Locate the cell with the specified text and output its [X, Y] center coordinate. 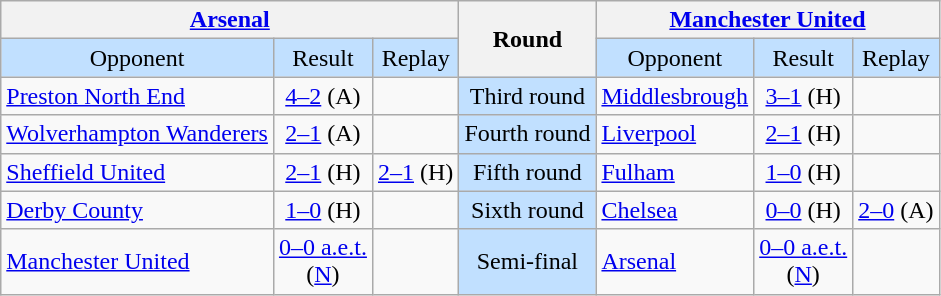
Derby County [138, 210]
Semi-final [528, 262]
Preston North End [138, 96]
Fourth round [528, 134]
Middlesbrough [675, 96]
Round [528, 39]
Wolverhampton Wanderers [138, 134]
2–1 (A) [322, 134]
Liverpool [675, 134]
0–0 (H) [804, 210]
2–0 (A) [896, 210]
Third round [528, 96]
Sheffield United [138, 172]
Fifth round [528, 172]
Chelsea [675, 210]
Fulham [675, 172]
3–1 (H) [804, 96]
Sixth round [528, 210]
4–2 (A) [322, 96]
